Find where the given text appears and provide that cell's center as (x, y) coordinate. 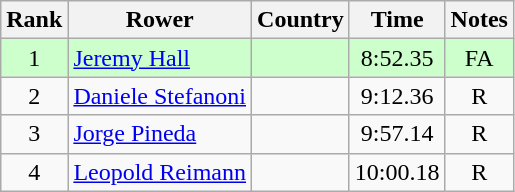
1 (34, 58)
10:00.18 (397, 172)
FA (479, 58)
Jorge Pineda (160, 134)
Rank (34, 20)
Daniele Stefanoni (160, 96)
4 (34, 172)
9:12.36 (397, 96)
9:57.14 (397, 134)
Rower (160, 20)
Time (397, 20)
Leopold Reimann (160, 172)
3 (34, 134)
Notes (479, 20)
Country (301, 20)
8:52.35 (397, 58)
2 (34, 96)
Jeremy Hall (160, 58)
